Locate the cell with the specified text and output its (x, y) center coordinate. 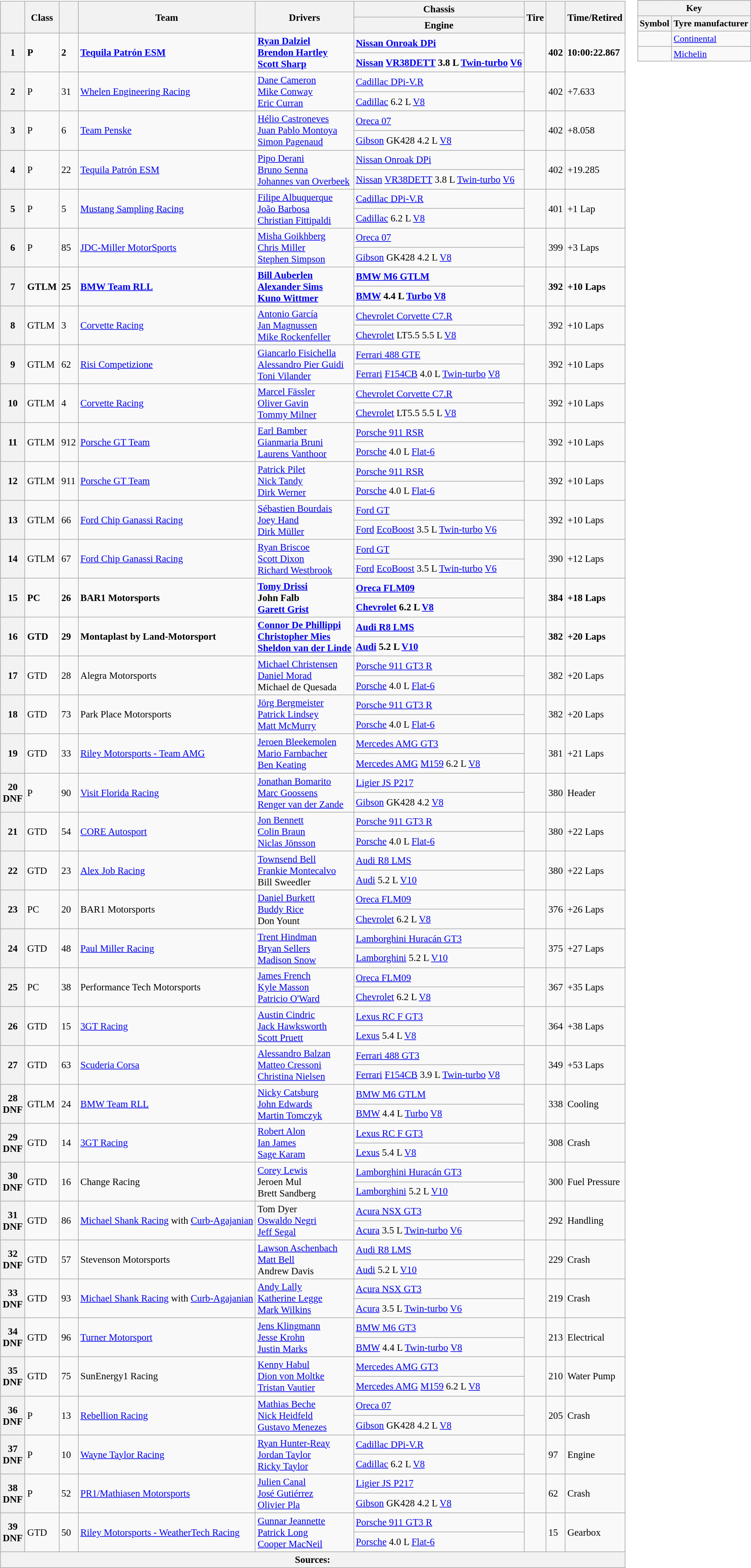
Michael Christensen Daniel Morad Michael de Quesada (304, 676)
376 (555, 909)
+26 Laps (595, 909)
Riley Motorsports - WeatherTech Racing (167, 1532)
Team (167, 17)
210 (555, 1376)
Key (694, 9)
401 (555, 209)
10:00:22.867 (595, 53)
38 (69, 987)
Alessandro Balzan Matteo Cressoni Christina Nielsen (304, 1065)
Tyre manufacturer (711, 23)
Water Pump (595, 1376)
Ferrari 488 GT3 (439, 1055)
54 (69, 831)
390 (555, 559)
Antonio García Jan Magnussen Mike Rockenfeller (304, 325)
20 (69, 909)
Ferrari F154CB 4.0 L Twin-turbo V8 (439, 374)
Cooling (595, 1104)
Tire (535, 17)
381 (555, 754)
93 (69, 1299)
Riley Motorsports - Team AMG (167, 754)
Header (595, 792)
Misha Goikhberg Chris Miller Stephen Simpson (304, 247)
+3 Laps (595, 247)
52 (69, 1493)
Jeroen Bleekemolen Mario Farnbacher Ben Keating (304, 754)
CORE Autosport (167, 831)
+18 Laps (595, 598)
Ryan Hunter-Reay Jordan Taylor Ricky Taylor (304, 1455)
66 (69, 520)
27 (13, 1065)
Electrical (595, 1338)
375 (555, 948)
Michelin (711, 54)
28 (69, 676)
Class (42, 17)
Alex Job Racing (167, 870)
85 (69, 247)
39DNF (13, 1532)
8 (13, 325)
213 (555, 1338)
Sébastien Bourdais Joey Hand Dirk Müller (304, 520)
308 (555, 1143)
Nicky Catsburg John Edwards Martin Tomczyk (304, 1104)
33DNF (13, 1299)
Tomy Drissi John Falb Garett Grist (304, 598)
Montaplast by Land-Motorsport (167, 637)
Pipo Derani Bruno Senna Johannes van Overbeek (304, 170)
Jon Bennett Colin Braun Niclas Jönsson (304, 831)
Dane Cameron Mike Conway Eric Curran (304, 92)
384 (555, 598)
Townsend Bell Frankie Montecalvo Bill Sweedler (304, 870)
219 (555, 1299)
+12 Laps (595, 559)
Mustang Sampling Racing (167, 209)
Chassis (439, 9)
Austin Cindric Jack Hawksworth Scott Pruett (304, 1026)
+53 Laps (595, 1065)
29DNF (13, 1143)
30DNF (13, 1182)
Change Racing (167, 1182)
35DNF (13, 1376)
Sources: (313, 1559)
50 (69, 1532)
Patrick Pilet Nick Tandy Dirk Werner (304, 481)
364 (555, 1026)
Robert Alon Ian James Sage Karam (304, 1143)
90 (69, 792)
17 (13, 676)
Performance Tech Motorsports (167, 987)
Ryan Dalziel Brendon Hartley Scott Sharp (304, 53)
+1 Lap (595, 209)
Hélio Castroneves Juan Pablo Montoya Simon Pagenaud (304, 130)
31DNF (13, 1221)
20DNF (13, 792)
+35 Laps (595, 987)
63 (69, 1065)
73 (69, 715)
+27 Laps (595, 948)
Julien Canal José Gutiérrez Olivier Pla (304, 1493)
33 (69, 754)
12 (13, 481)
399 (555, 247)
Ryan Briscoe Scott Dixon Richard Westbrook (304, 559)
Continental (711, 39)
Kenny Habul Dion von Moltke Tristan Vautier (304, 1376)
Park Place Motorsports (167, 715)
Wayne Taylor Racing (167, 1455)
7 (13, 286)
Earl Bamber Gianmaria Bruni Laurens Vanthoor (304, 442)
19 (13, 754)
205 (555, 1415)
300 (555, 1182)
Tom Dyer Oswaldo Negri Jeff Segal (304, 1221)
Visit Florida Racing (167, 792)
+21 Laps (595, 754)
Corey Lewis Jeroen Mul Brett Sandberg (304, 1182)
Fuel Pressure (595, 1182)
Risi Competizione (167, 364)
Lawson Aschenbach Matt Bell Andrew Davis (304, 1260)
Giancarlo Fisichella Alessandro Pier Guidi Toni Vilander (304, 364)
PR1/Mathiasen Motorsports (167, 1493)
Rebellion Racing (167, 1415)
1 (13, 53)
349 (555, 1065)
11 (13, 442)
Marcel Fässler Oliver Gavin Tommy Milner (304, 403)
Jörg Bergmeister Patrick Lindsey Matt McMurry (304, 715)
912 (69, 442)
34DNF (13, 1338)
Whelen Engineering Racing (167, 92)
Bill Auberlen Alexander Sims Kuno Wittmer (304, 286)
Gunnar Jeannette Patrick Long Cooper MacNeil (304, 1532)
JDC-Miller MotorSports (167, 247)
75 (69, 1376)
37DNF (13, 1455)
Symbol (654, 23)
Alegra Motorsports (167, 676)
18 (13, 715)
BMW M6 GT3 (439, 1328)
31 (69, 92)
Filipe Albuquerque João Barbosa Christian Fittipaldi (304, 209)
Handling (595, 1221)
Jonathan Bomarito Marc Goossens Renger van der Zande (304, 792)
86 (69, 1221)
96 (69, 1338)
+7.633 (595, 92)
Turner Motorsport (167, 1338)
Gearbox (595, 1532)
29 (69, 637)
+38 Laps (595, 1026)
38DNF (13, 1493)
48 (69, 948)
292 (555, 1221)
Jens Klingmann Jesse Krohn Justin Marks (304, 1338)
Trent Hindman Bryan Sellers Madison Snow (304, 948)
57 (69, 1260)
James French Kyle Masson Patricio O'Ward (304, 987)
Team Penske (167, 130)
Stevenson Motorsports (167, 1260)
Connor De Phillippi Christopher Mies Sheldon van der Linde (304, 637)
911 (69, 481)
9 (13, 364)
Drivers (304, 17)
+8.058 (595, 130)
Daniel Burkett Buddy Rice Don Yount (304, 909)
32DNF (13, 1260)
Ferrari F154CB 3.9 L Twin-turbo V8 (439, 1075)
Ferrari 488 GTE (439, 354)
21 (13, 831)
67 (69, 559)
97 (555, 1455)
338 (555, 1104)
Gibson GK428 4.2 V8 (439, 802)
367 (555, 987)
Mathias Beche Nick Heidfeld Gustavo Menezes (304, 1415)
Time/Retired (595, 17)
Andy Lally Katherine Legge Mark Wilkins (304, 1299)
Scuderia Corsa (167, 1065)
Paul Miller Racing (167, 948)
SunEnergy1 Racing (167, 1376)
28DNF (13, 1104)
36DNF (13, 1415)
229 (555, 1260)
BMW 4.4 L Twin-turbo V8 (439, 1347)
+19.285 (595, 170)
